Identify which cell holds the provided text, then report its [X, Y] central coordinate. 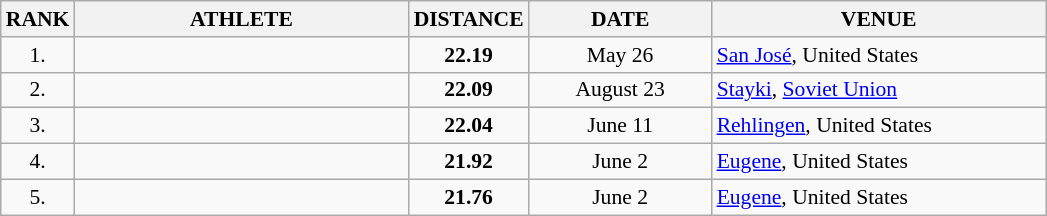
21.76 [469, 197]
San José, United States [879, 55]
June 11 [620, 126]
22.09 [469, 90]
Rehlingen, United States [879, 126]
22.19 [469, 55]
3. [38, 126]
DATE [620, 19]
5. [38, 197]
DISTANCE [469, 19]
21.92 [469, 162]
2. [38, 90]
22.04 [469, 126]
August 23 [620, 90]
VENUE [879, 19]
ATHLETE [241, 19]
1. [38, 55]
4. [38, 162]
Stayki, Soviet Union [879, 90]
RANK [38, 19]
May 26 [620, 55]
